Search for the cell housing the specified text and yield its [x, y] center coordinate. 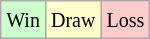
Draw [72, 20]
Win [24, 20]
Loss [126, 20]
